Return the (x, y) coordinate for the center point of the cell that contains the specified text.  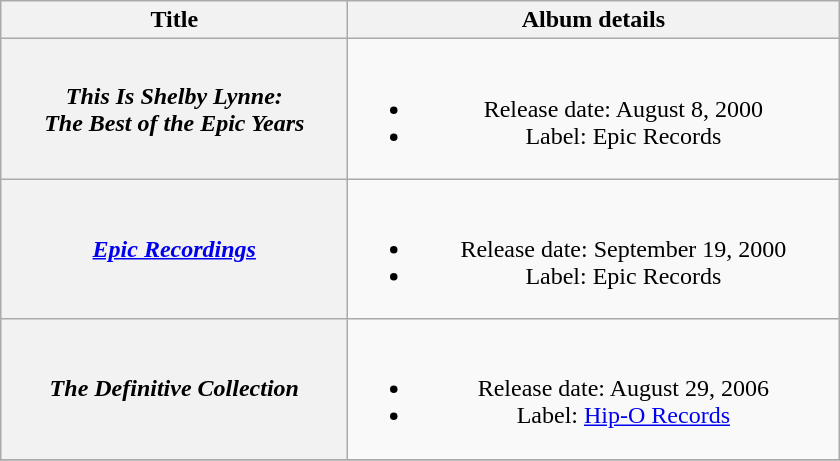
Release date: September 19, 2000Label: Epic Records (594, 249)
Release date: August 29, 2006Label: Hip-O Records (594, 389)
Epic Recordings (174, 249)
Release date: August 8, 2000Label: Epic Records (594, 109)
Album details (594, 20)
Title (174, 20)
The Definitive Collection (174, 389)
This Is Shelby Lynne:The Best of the Epic Years (174, 109)
